Pinpoint the cell where the given text exists, returning its [x, y] midpoint coordinate. 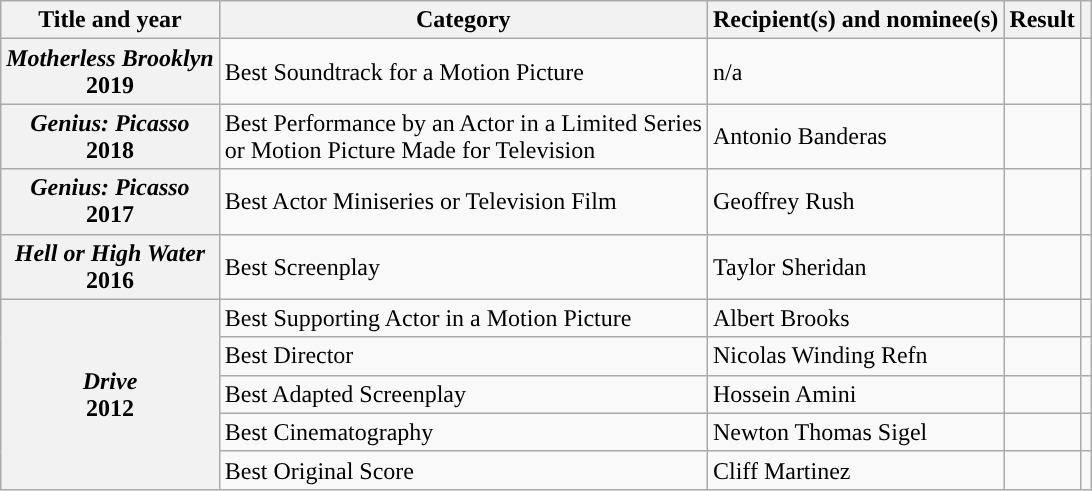
Genius: Picasso 2017 [110, 202]
Taylor Sheridan [855, 266]
Best Soundtrack for a Motion Picture [463, 72]
Category [463, 20]
Nicolas Winding Refn [855, 356]
Best Director [463, 356]
Title and year [110, 20]
Albert Brooks [855, 318]
Hell or High Water2016 [110, 266]
Best Screenplay [463, 266]
Hossein Amini [855, 394]
Motherless Brooklyn 2019 [110, 72]
Best Original Score [463, 470]
Drive 2012 [110, 394]
Best Performance by an Actor in a Limited Series or Motion Picture Made for Television [463, 136]
Geoffrey Rush [855, 202]
Best Actor Miniseries or Television Film [463, 202]
Best Supporting Actor in a Motion Picture [463, 318]
Best Cinematography [463, 432]
Best Adapted Screenplay [463, 394]
Cliff Martinez [855, 470]
Recipient(s) and nominee(s) [855, 20]
Genius: Picasso 2018 [110, 136]
n/a [855, 72]
Newton Thomas Sigel [855, 432]
Antonio Banderas [855, 136]
Result [1042, 20]
